Identify which cell holds the provided text, then report its (X, Y) central coordinate. 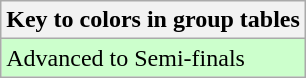
Key to colors in group tables (154, 20)
Advanced to Semi-finals (154, 58)
